Locate the cell with the specified text and output its (x, y) center coordinate. 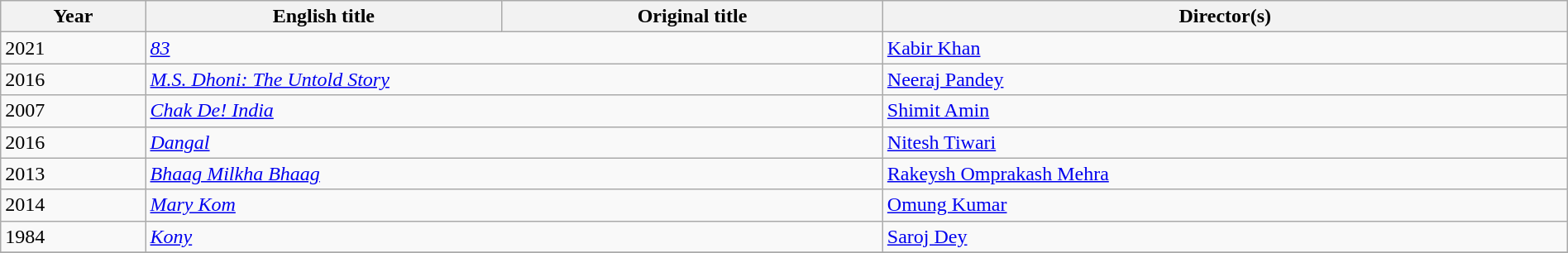
Rakeysh Omprakash Mehra (1225, 174)
Omung Kumar (1225, 205)
Year (73, 17)
Chak De! India (514, 111)
M.S. Dhoni: The Untold Story (514, 79)
Neeraj Pandey (1225, 79)
Saroj Dey (1225, 236)
Original title (693, 17)
Kabir Khan (1225, 48)
Bhaag Milkha Bhaag (514, 174)
Mary Kom (514, 205)
Director(s) (1225, 17)
2014 (73, 205)
83 (514, 48)
Shimit Amin (1225, 111)
Dangal (514, 142)
2013 (73, 174)
English title (324, 17)
Nitesh Tiwari (1225, 142)
2007 (73, 111)
Kony (514, 236)
1984 (73, 236)
2021 (73, 48)
